Provide the (x, y) coordinate of the cell's center where the given text is located.  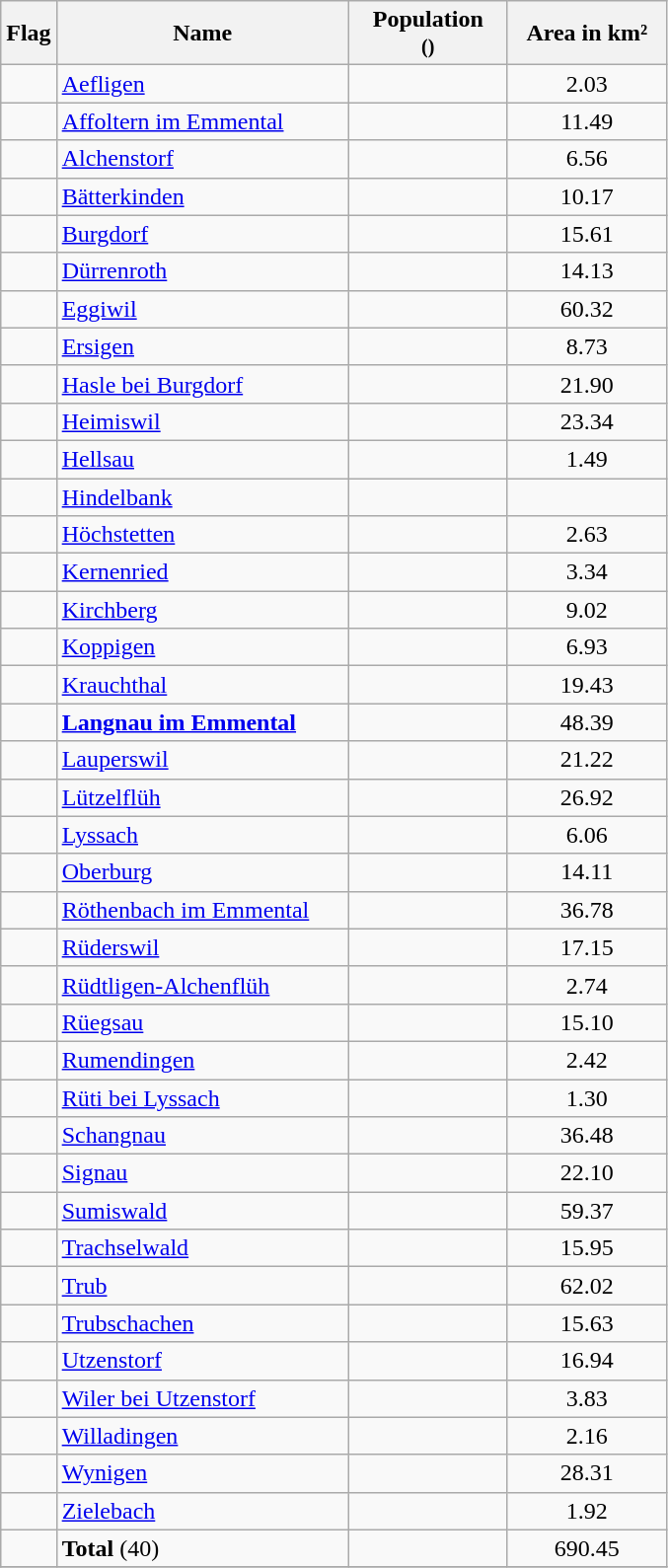
15.63 (586, 1323)
16.94 (586, 1361)
Kernenried (202, 572)
Lyssach (202, 835)
Rumendingen (202, 1060)
Area in km² (586, 34)
Total (40) (202, 1548)
Langnau im Emmental (202, 722)
Schangnau (202, 1136)
Ersigen (202, 346)
15.10 (586, 1022)
8.73 (586, 346)
Flag (29, 34)
2.74 (586, 985)
Lützelflüh (202, 797)
1.49 (586, 459)
21.90 (586, 384)
48.39 (586, 722)
Trubschachen (202, 1323)
15.61 (586, 234)
Utzenstorf (202, 1361)
3.34 (586, 572)
Bätterkinden (202, 196)
Alchenstorf (202, 159)
2.63 (586, 535)
Name (202, 34)
Trachselwald (202, 1248)
Signau (202, 1173)
36.78 (586, 910)
1.92 (586, 1511)
6.56 (586, 159)
28.31 (586, 1473)
2.16 (586, 1436)
22.10 (586, 1173)
Aefligen (202, 84)
Wiler bei Utzenstorf (202, 1398)
1.30 (586, 1098)
26.92 (586, 797)
Wynigen (202, 1473)
3.83 (586, 1398)
Population() (428, 34)
Hindelbank (202, 496)
Affoltern im Emmental (202, 121)
Burgdorf (202, 234)
19.43 (586, 685)
6.93 (586, 647)
10.17 (586, 196)
Krauchthal (202, 685)
60.32 (586, 309)
Rüderswil (202, 947)
36.48 (586, 1136)
Lauperswil (202, 760)
Dürrenroth (202, 271)
62.02 (586, 1286)
Heimiswil (202, 421)
Rüti bei Lyssach (202, 1098)
6.06 (586, 835)
14.11 (586, 872)
Hasle bei Burgdorf (202, 384)
11.49 (586, 121)
9.02 (586, 610)
Koppigen (202, 647)
21.22 (586, 760)
Hellsau (202, 459)
23.34 (586, 421)
Zielebach (202, 1511)
Höchstetten (202, 535)
15.95 (586, 1248)
690.45 (586, 1548)
Rüegsau (202, 1022)
2.42 (586, 1060)
59.37 (586, 1211)
Röthenbach im Emmental (202, 910)
Sumiswald (202, 1211)
Rüdtligen-Alchenflüh (202, 985)
Kirchberg (202, 610)
2.03 (586, 84)
Eggiwil (202, 309)
Oberburg (202, 872)
Willadingen (202, 1436)
Trub (202, 1286)
17.15 (586, 947)
14.13 (586, 271)
